For the text-containing cell, return its midpoint in (x, y) coordinate format. 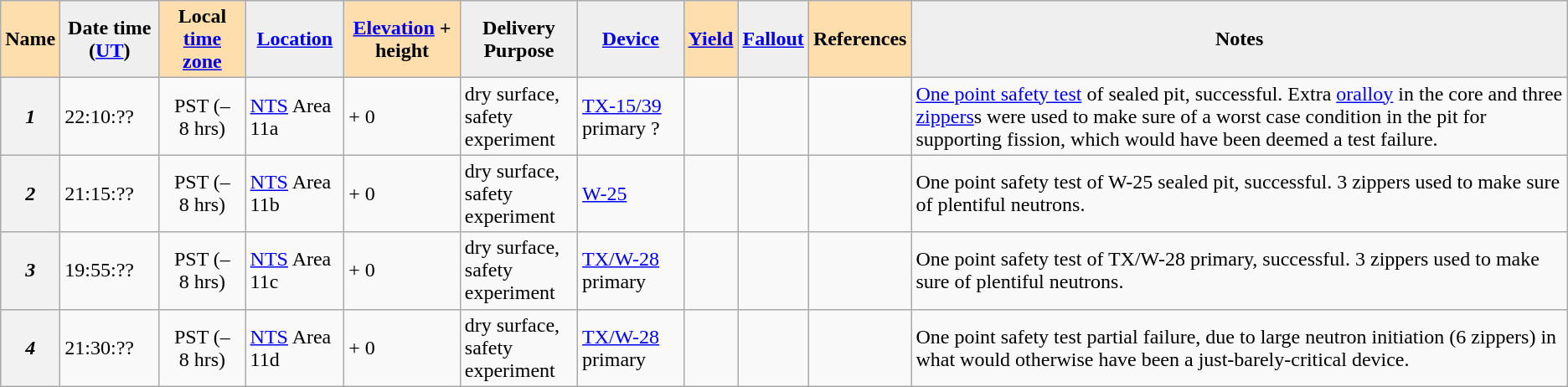
Date time (UT) (110, 39)
Yield (710, 39)
Local time zone (203, 39)
Name (30, 39)
Location (295, 39)
One point safety test partial failure, due to large neutron initiation (6 zippers) in what would otherwise have been a just-barely-critical device. (1240, 348)
TX-15/39 primary ? (632, 116)
1 (30, 116)
NTS Area 11d (295, 348)
NTS Area 11b (295, 193)
One point safety test of W-25 sealed pit, successful. 3 zippers used to make sure of plentiful neutrons. (1240, 193)
NTS Area 11a (295, 116)
References (859, 39)
22:10:?? (110, 116)
Device (632, 39)
Fallout (773, 39)
3 (30, 271)
One point safety test of TX/W-28 primary, successful. 3 zippers used to make sure of plentiful neutrons. (1240, 271)
2 (30, 193)
Elevation + height (402, 39)
21:15:?? (110, 193)
Delivery Purpose (518, 39)
Notes (1240, 39)
NTS Area 11c (295, 271)
4 (30, 348)
W-25 (632, 193)
19:55:?? (110, 271)
21:30:?? (110, 348)
